Pinpoint the cell where the given text exists, returning its (X, Y) midpoint coordinate. 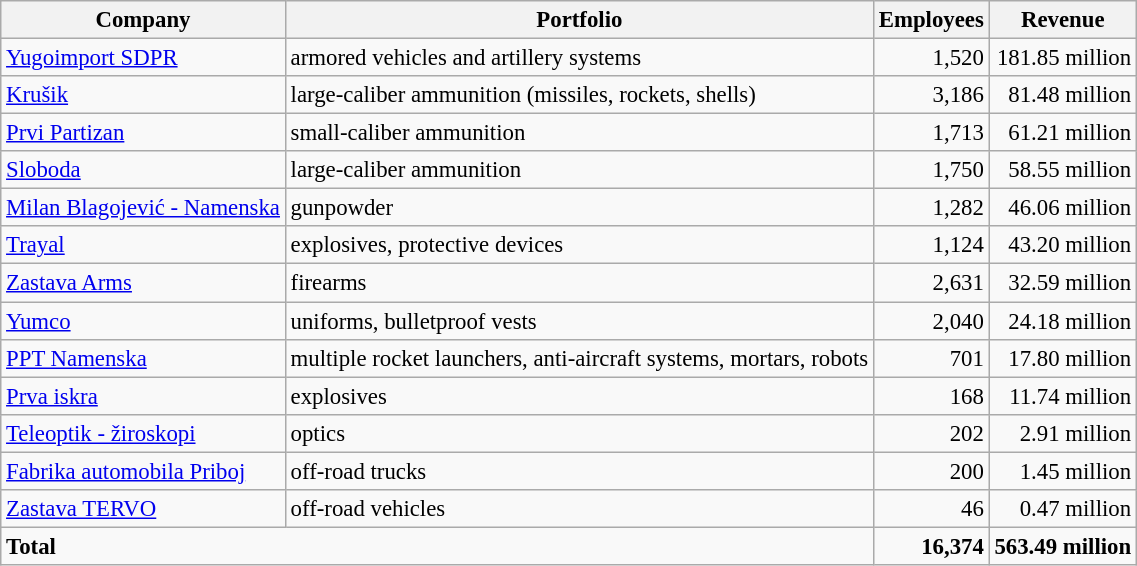
563.49 million (1062, 546)
large-caliber ammunition (579, 170)
24.18 million (1062, 321)
Company (144, 20)
1,282 (931, 208)
Milan Blagojević - Namenska (144, 208)
61.21 million (1062, 133)
43.20 million (1062, 245)
explosives (579, 396)
off-road trucks (579, 471)
armored vehicles and artillery systems (579, 58)
2,040 (931, 321)
81.48 million (1062, 95)
17.80 million (1062, 358)
1,713 (931, 133)
3,186 (931, 95)
optics (579, 433)
16,374 (931, 546)
Zastava TERVO (144, 509)
uniforms, bulletproof vests (579, 321)
Yugoimport SDPR (144, 58)
Zastava Arms (144, 283)
Trayal (144, 245)
Teleoptik - žiroskopi (144, 433)
2,631 (931, 283)
58.55 million (1062, 170)
701 (931, 358)
202 (931, 433)
explosives, protective devices (579, 245)
181.85 million (1062, 58)
Portfolio (579, 20)
11.74 million (1062, 396)
Krušik (144, 95)
small-caliber ammunition (579, 133)
200 (931, 471)
Fabrika automobila Priboj (144, 471)
2.91 million (1062, 433)
firearms (579, 283)
1,750 (931, 170)
32.59 million (1062, 283)
Revenue (1062, 20)
Sloboda (144, 170)
46 (931, 509)
168 (931, 396)
gunpowder (579, 208)
large-caliber ammunition (missiles, rockets, shells) (579, 95)
1,520 (931, 58)
1,124 (931, 245)
Total (438, 546)
Employees (931, 20)
46.06 million (1062, 208)
Prvi Partizan (144, 133)
Yumco (144, 321)
Prva iskra (144, 396)
multiple rocket launchers, anti-aircraft systems, mortars, robots (579, 358)
PPT Namenska (144, 358)
0.47 million (1062, 509)
1.45 million (1062, 471)
off-road vehicles (579, 509)
